Determine the [x, y] coordinate at the center of the cell enclosing the given text.  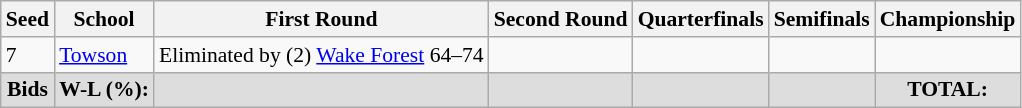
7 [28, 55]
Bids [28, 90]
Towson [104, 55]
Quarterfinals [701, 19]
W-L (%): [104, 90]
Eliminated by (2) Wake Forest 64–74 [322, 55]
School [104, 19]
Second Round [561, 19]
First Round [322, 19]
TOTAL: [948, 90]
Semifinals [822, 19]
Seed [28, 19]
Championship [948, 19]
